Return the (X, Y) coordinate for the center point of the cell that contains the specified text.  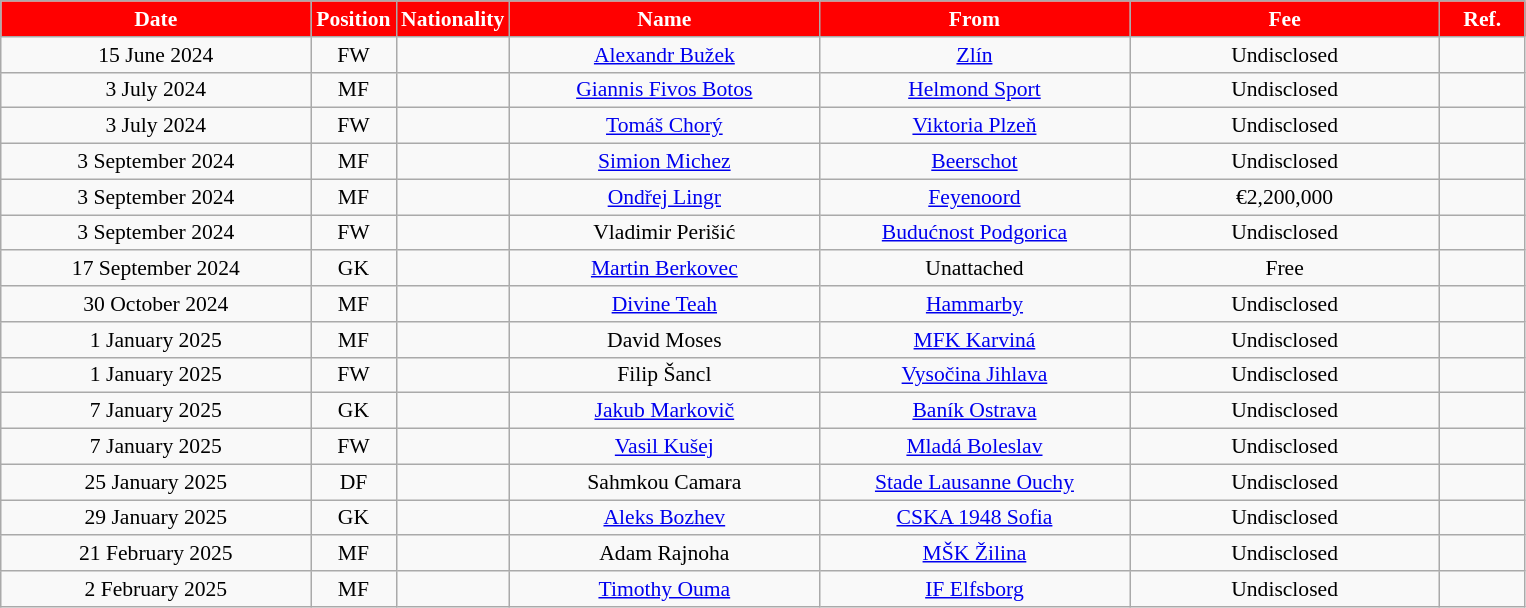
Unattached (974, 269)
MŠK Žilina (974, 554)
17 September 2024 (156, 269)
Vysočina Jihlava (974, 375)
Martin Berkovec (664, 269)
CSKA 1948 Sofia (974, 518)
Helmond Sport (974, 90)
Divine Teah (664, 304)
Zlín (974, 55)
Simion Michez (664, 162)
Ondřej Lingr (664, 197)
DF (354, 482)
Aleks Bozhev (664, 518)
Baník Ostrava (974, 411)
Beerschot (974, 162)
Feyenoord (974, 197)
Timothy Ouma (664, 589)
29 January 2025 (156, 518)
Position (354, 19)
Date (156, 19)
Sahmkou Camara (664, 482)
Filip Šancl (664, 375)
15 June 2024 (156, 55)
Budućnost Podgorica (974, 233)
Mladá Boleslav (974, 447)
30 October 2024 (156, 304)
Name (664, 19)
2 February 2025 (156, 589)
Vasil Kušej (664, 447)
Stade Lausanne Ouchy (974, 482)
Alexandr Bužek (664, 55)
25 January 2025 (156, 482)
21 February 2025 (156, 554)
Hammarby (974, 304)
Vladimir Perišić (664, 233)
David Moses (664, 340)
Ref. (1482, 19)
Viktoria Plzeň (974, 126)
Free (1285, 269)
Adam Rajnoha (664, 554)
Tomáš Chorý (664, 126)
€2,200,000 (1285, 197)
From (974, 19)
IF Elfsborg (974, 589)
Nationality (452, 19)
Jakub Markovič (664, 411)
Fee (1285, 19)
MFK Karviná (974, 340)
Giannis Fivos Botos (664, 90)
